Search for the cell housing the specified text and yield its (X, Y) center coordinate. 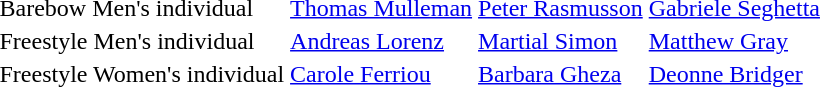
Martial Simon (561, 41)
Andreas Lorenz (382, 41)
